From the cell containing the given text, extract its center point as (x, y) coordinate. 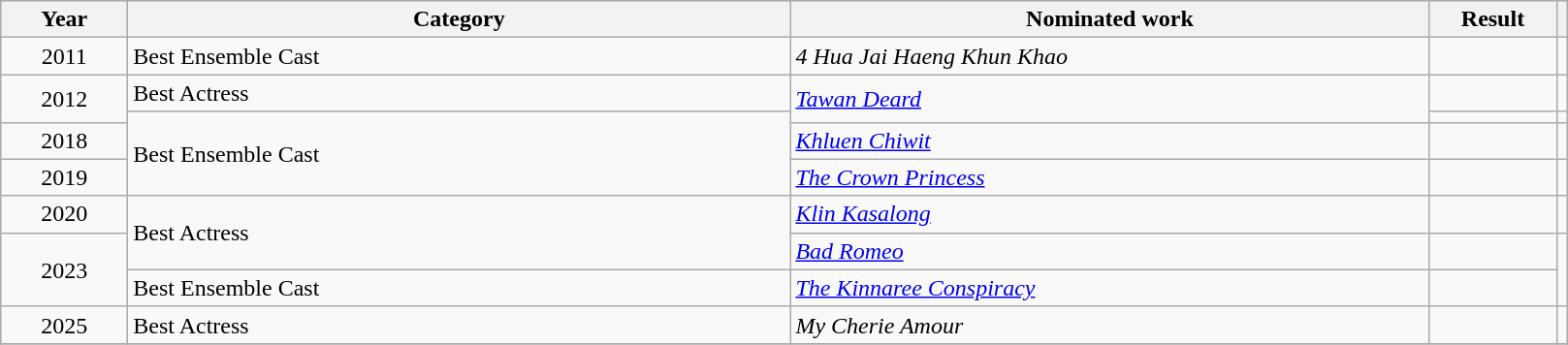
4 Hua Jai Haeng Khun Khao (1109, 56)
Bad Romeo (1109, 251)
Result (1493, 19)
2020 (64, 214)
2025 (64, 325)
2011 (64, 56)
Nominated work (1109, 19)
The Kinnaree Conspiracy (1109, 288)
2018 (64, 141)
Year (64, 19)
Category (460, 19)
My Cherie Amour (1109, 325)
Tawan Deard (1109, 99)
The Crown Princess (1109, 177)
2012 (64, 99)
Khluen Chiwit (1109, 141)
Klin Kasalong (1109, 214)
2019 (64, 177)
2023 (64, 269)
